Return (x, y) of the center of cell containing provided text 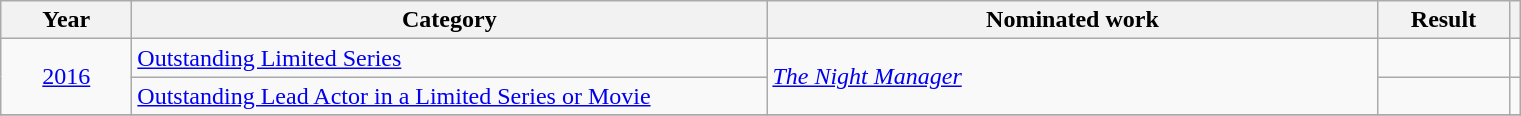
Nominated work (1072, 20)
Outstanding Limited Series (450, 58)
Category (450, 20)
The Night Manager (1072, 77)
Outstanding Lead Actor in a Limited Series or Movie (450, 96)
2016 (66, 77)
Result (1444, 20)
Year (66, 20)
